Detect which cell encompasses the target text, then output its [x, y] center coordinate. 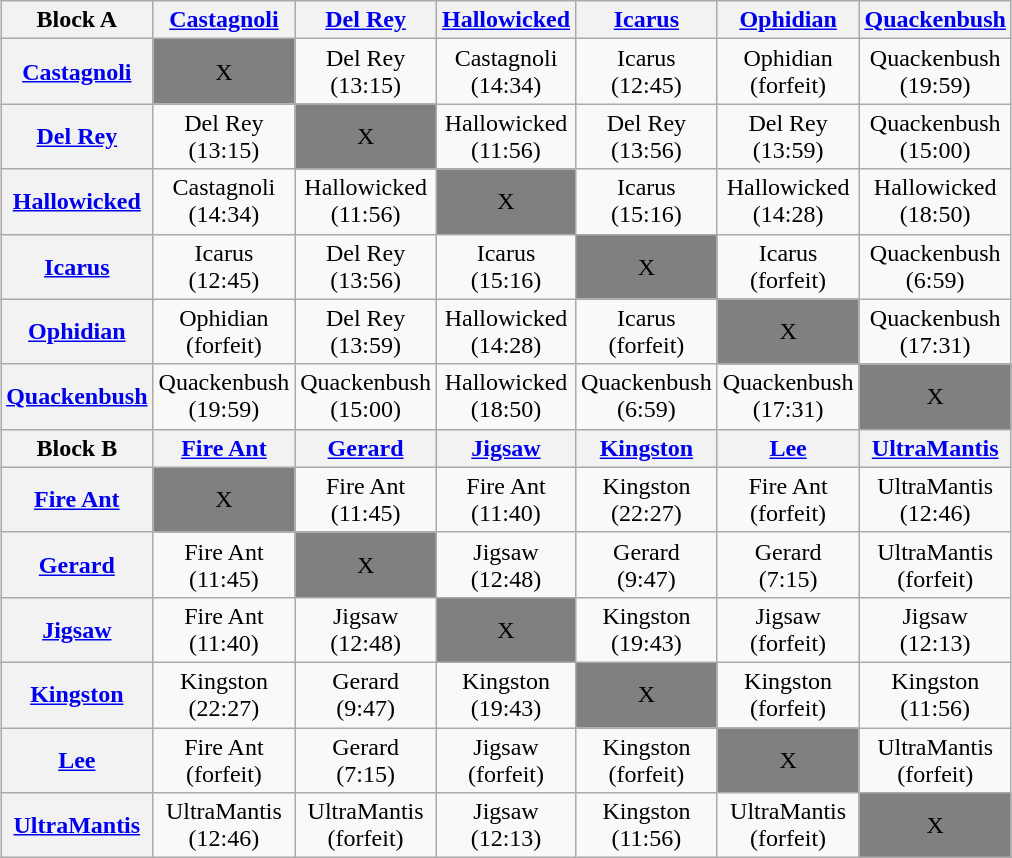
Block B [77, 448]
Block A [77, 20]
